Provide the (x, y) coordinate of the cell's center where the given text is located.  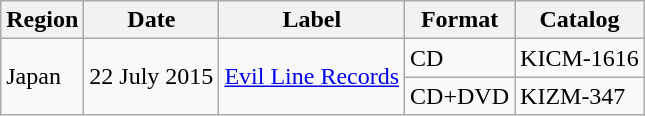
KIZM-347 (580, 96)
Japan (42, 77)
Label (312, 20)
Date (152, 20)
Evil Line Records (312, 77)
Format (460, 20)
KICM-1616 (580, 58)
CD+DVD (460, 96)
22 July 2015 (152, 77)
CD (460, 58)
Catalog (580, 20)
Region (42, 20)
